Locate the cell with the specified text and output its (X, Y) center coordinate. 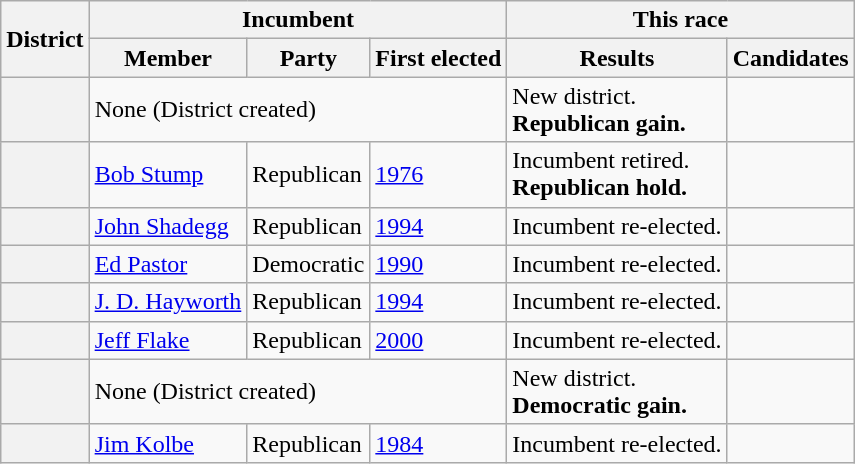
2000 (438, 340)
Bob Stump (168, 174)
Member (168, 58)
Party (308, 58)
1990 (438, 264)
Jim Kolbe (168, 443)
New district.Democratic gain. (617, 392)
This race (680, 20)
Incumbent (298, 20)
1976 (438, 174)
Candidates (790, 58)
Ed Pastor (168, 264)
District (45, 39)
Incumbent retired.Republican hold. (617, 174)
John Shadegg (168, 226)
1984 (438, 443)
Democratic (308, 264)
Results (617, 58)
First elected (438, 58)
New district.Republican gain. (617, 110)
Jeff Flake (168, 340)
J. D. Hayworth (168, 302)
